Output the (X, Y) coordinate of the center of the cell containing the given text.  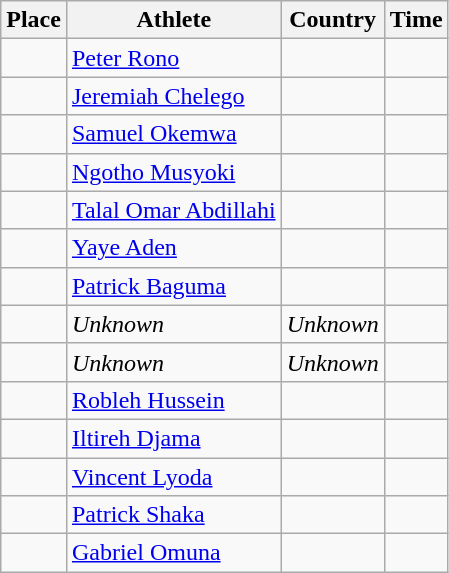
Patrick Shaka (174, 515)
Iltireh Djama (174, 438)
Robleh Hussein (174, 400)
Jeremiah Chelego (174, 96)
Place (34, 20)
Athlete (174, 20)
Vincent Lyoda (174, 477)
Ngotho Musyoki (174, 172)
Time (416, 20)
Samuel Okemwa (174, 134)
Talal Omar Abdillahi (174, 210)
Gabriel Omuna (174, 553)
Yaye Aden (174, 248)
Country (332, 20)
Patrick Baguma (174, 286)
Peter Rono (174, 58)
